Search for the cell housing the specified text and yield its (x, y) center coordinate. 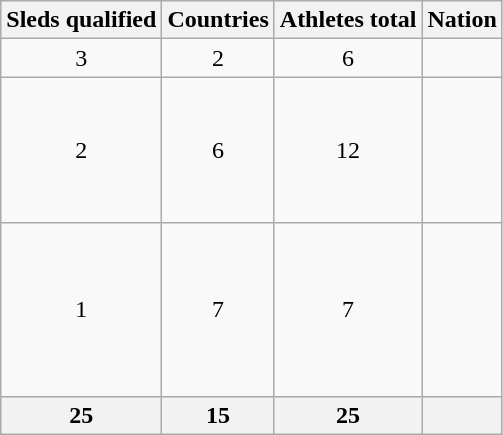
Athletes total (348, 20)
Countries (218, 20)
12 (348, 150)
Sleds qualified (82, 20)
1 (82, 310)
3 (82, 58)
15 (218, 415)
Nation (462, 20)
